Determine the (X, Y) coordinate at the center of the cell enclosing the given text.  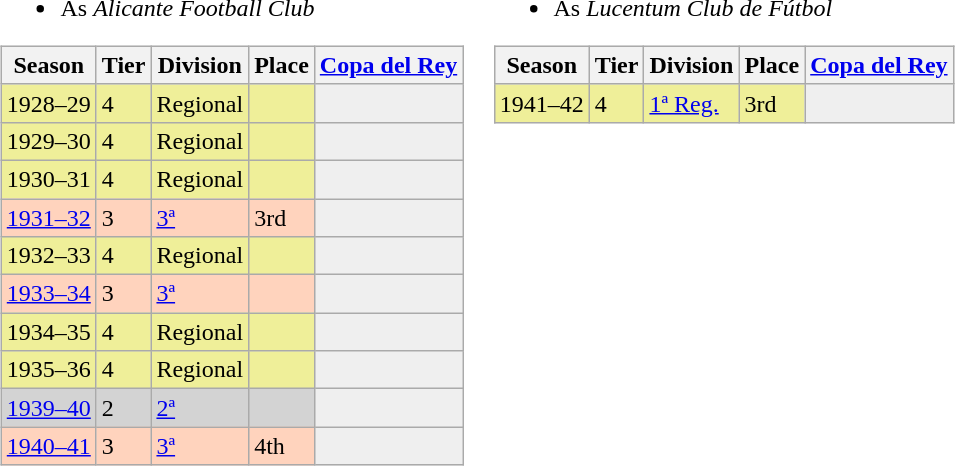
2 (124, 408)
1934–35 (48, 332)
4th (282, 446)
1931–32 (48, 217)
1929–30 (48, 141)
1935–36 (48, 370)
1941–42 (542, 103)
1933–34 (48, 294)
1ª Reg. (692, 103)
1932–33 (48, 256)
1940–41 (48, 446)
1928–29 (48, 103)
1930–31 (48, 179)
2ª (200, 408)
1939–40 (48, 408)
